Detect which cell encompasses the target text, then output its [x, y] center coordinate. 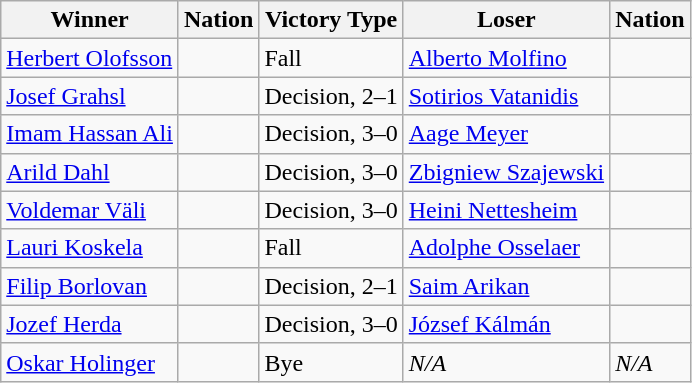
Imam Hassan Ali [90, 134]
Loser [506, 20]
Adolphe Osselaer [506, 248]
Filip Borlovan [90, 286]
Heini Nettesheim [506, 210]
Jozef Herda [90, 324]
Herbert Olofsson [90, 58]
Voldemar Väli [90, 210]
Winner [90, 20]
József Kálmán [506, 324]
Bye [331, 362]
Zbigniew Szajewski [506, 172]
Arild Dahl [90, 172]
Josef Grahsl [90, 96]
Oskar Holinger [90, 362]
Lauri Koskela [90, 248]
Alberto Molfino [506, 58]
Sotirios Vatanidis [506, 96]
Saim Arikan [506, 286]
Aage Meyer [506, 134]
Victory Type [331, 20]
